Provide the [X, Y] coordinate of the cell's center where the given text is located.  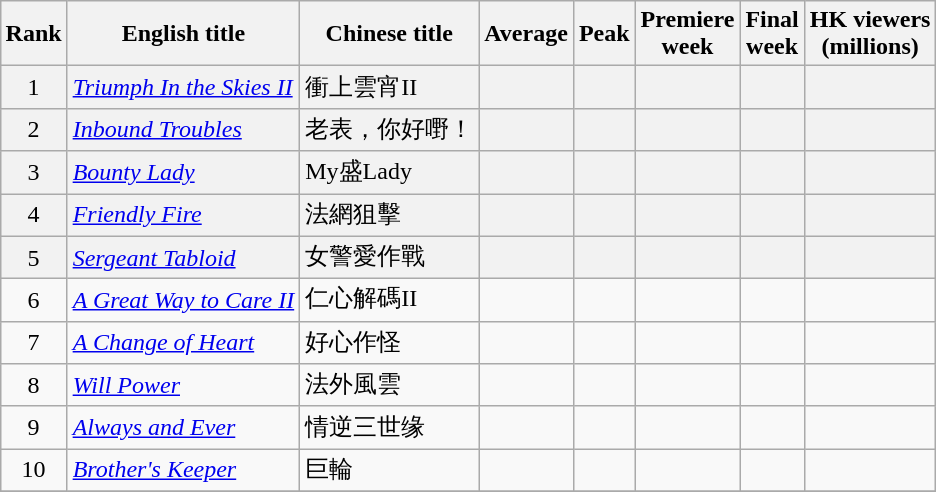
HK viewers(millions) [870, 34]
Friendly Fire [184, 216]
1 [34, 88]
6 [34, 300]
女警愛作戰 [390, 258]
Peak [604, 34]
Bounty Lady [184, 172]
衝上雲宵II [390, 88]
A Change of Heart [184, 342]
法網狙擊 [390, 216]
Will Power [184, 386]
情逆三世缘 [390, 428]
Triumph In the Skies II [184, 88]
7 [34, 342]
9 [34, 428]
仁心解碼II [390, 300]
巨輪 [390, 470]
Sergeant Tabloid [184, 258]
A Great Way to Care II [184, 300]
2 [34, 130]
My盛Lady [390, 172]
Premiereweek [688, 34]
Inbound Troubles [184, 130]
Average [526, 34]
Brother's Keeper [184, 470]
Rank [34, 34]
5 [34, 258]
Always and Ever [184, 428]
好心作怪 [390, 342]
法外風雲 [390, 386]
Chinese title [390, 34]
Finalweek [772, 34]
English title [184, 34]
4 [34, 216]
10 [34, 470]
老表，你好嘢！ [390, 130]
3 [34, 172]
8 [34, 386]
